Output the (X, Y) coordinate of the center of the cell containing the given text.  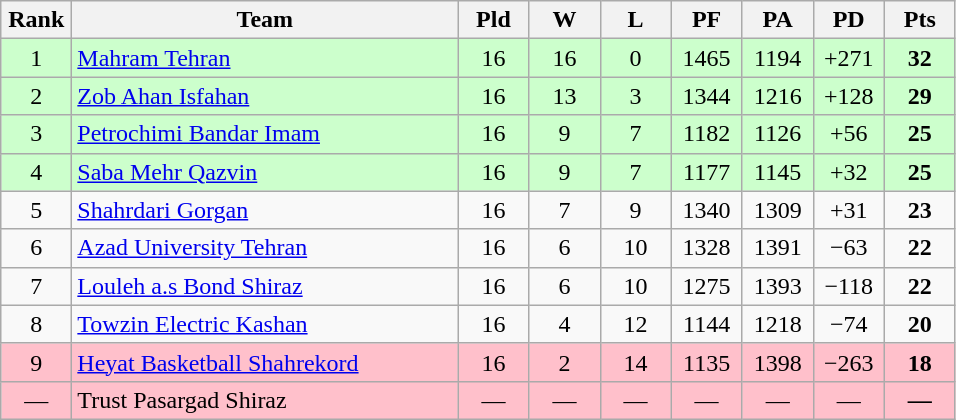
1135 (706, 362)
Louleh a.s Bond Shiraz (265, 286)
−74 (848, 324)
8 (36, 324)
23 (920, 210)
Rank (36, 20)
1194 (778, 58)
Azad University Tehran (265, 248)
20 (920, 324)
Shahrdari Gorgan (265, 210)
1218 (778, 324)
1328 (706, 248)
12 (636, 324)
Towzin Electric Kashan (265, 324)
29 (920, 96)
Zob Ahan Isfahan (265, 96)
1145 (778, 172)
18 (920, 362)
1216 (778, 96)
W (564, 20)
−118 (848, 286)
PA (778, 20)
1182 (706, 134)
+31 (848, 210)
+128 (848, 96)
Mahram Tehran (265, 58)
14 (636, 362)
L (636, 20)
32 (920, 58)
1391 (778, 248)
1 (36, 58)
Saba Mehr Qazvin (265, 172)
+56 (848, 134)
Pts (920, 20)
−63 (848, 248)
5 (36, 210)
+32 (848, 172)
1393 (778, 286)
Heyat Basketball Shahrekord (265, 362)
PD (848, 20)
1340 (706, 210)
Pld (494, 20)
1126 (778, 134)
1309 (778, 210)
1144 (706, 324)
Petrochimi Bandar Imam (265, 134)
0 (636, 58)
+271 (848, 58)
13 (564, 96)
1465 (706, 58)
1275 (706, 286)
Trust Pasargad Shiraz (265, 400)
1177 (706, 172)
1344 (706, 96)
−263 (848, 362)
1398 (778, 362)
PF (706, 20)
Team (265, 20)
